From the cell containing the given text, extract its center point as (X, Y) coordinate. 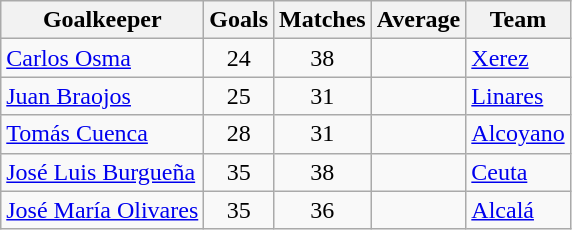
Alcalá (518, 210)
24 (239, 58)
Goalkeeper (102, 20)
Goals (239, 20)
Team (518, 20)
Matches (323, 20)
Ceuta (518, 172)
Xerez (518, 58)
36 (323, 210)
José Luis Burgueña (102, 172)
Carlos Osma (102, 58)
28 (239, 134)
Linares (518, 96)
José María Olivares (102, 210)
25 (239, 96)
Average (418, 20)
Alcoyano (518, 134)
Tomás Cuenca (102, 134)
Juan Braojos (102, 96)
